Extract the (X, Y) coordinate from the center of the cell holding the provided text.  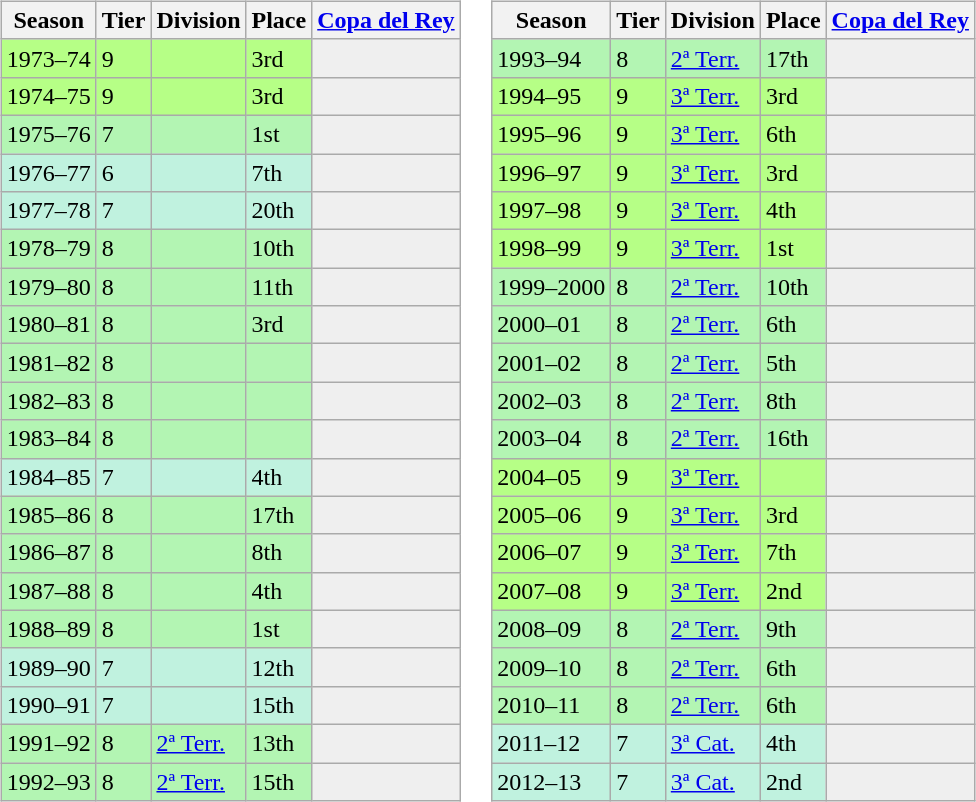
2008–09 (552, 629)
9th (793, 629)
2009–10 (552, 667)
2006–07 (552, 553)
2005–06 (552, 515)
2003–04 (552, 439)
1995–96 (552, 134)
12th (279, 667)
1999–2000 (552, 287)
1983–84 (48, 439)
2001–02 (552, 363)
1978–79 (48, 249)
1987–88 (48, 591)
5th (793, 363)
1982–83 (48, 401)
1991–92 (48, 743)
2011–12 (552, 743)
1973–74 (48, 58)
1979–80 (48, 287)
2004–05 (552, 477)
1997–98 (552, 211)
1984–85 (48, 477)
13th (279, 743)
1980–81 (48, 325)
1989–90 (48, 667)
2007–08 (552, 591)
2012–13 (552, 781)
1985–86 (48, 515)
1993–94 (552, 58)
1977–78 (48, 211)
2002–03 (552, 401)
2000–01 (552, 325)
1975–76 (48, 134)
1996–97 (552, 173)
1974–75 (48, 96)
1990–91 (48, 705)
11th (279, 287)
1976–77 (48, 173)
1992–93 (48, 781)
16th (793, 439)
1986–87 (48, 553)
20th (279, 211)
1994–95 (552, 96)
1998–99 (552, 249)
2010–11 (552, 705)
1988–89 (48, 629)
6 (124, 173)
1981–82 (48, 363)
